Provide the (x, y) coordinate of the cell's center where the given text is located.  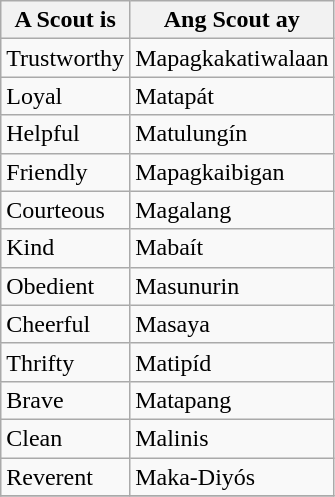
Mapagkaibigan (232, 172)
Matapát (232, 96)
Reverent (66, 477)
Courteous (66, 210)
Mapagkakatiwalaan (232, 58)
A Scout is (66, 20)
Brave (66, 400)
Masunurin (232, 286)
Magalang (232, 210)
Friendly (66, 172)
Trustworthy (66, 58)
Matapang (232, 400)
Matulungín (232, 134)
Ang Scout ay (232, 20)
Helpful (66, 134)
Obedient (66, 286)
Malinis (232, 438)
Thrifty (66, 362)
Cheerful (66, 324)
Masaya (232, 324)
Maka-Diyós (232, 477)
Loyal (66, 96)
Kind (66, 248)
Mabaít (232, 248)
Matipíd (232, 362)
Clean (66, 438)
